Find where the given text appears and provide that cell's center as (x, y) coordinate. 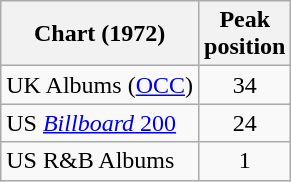
US Billboard 200 (100, 123)
1 (245, 161)
24 (245, 123)
34 (245, 85)
UK Albums (OCC) (100, 85)
Peak position (245, 34)
Chart (1972) (100, 34)
US R&B Albums (100, 161)
